Search for the cell housing the specified text and yield its (X, Y) center coordinate. 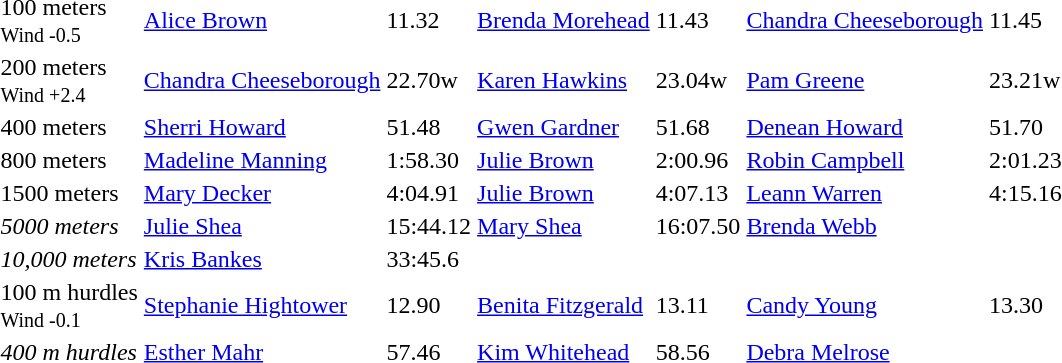
2:00.96 (698, 160)
Mary Decker (262, 193)
15:44.12 (429, 226)
23.04w (698, 80)
Mary Shea (564, 226)
22.70w (429, 80)
Leann Warren (865, 193)
Chandra Cheeseborough (262, 80)
Kris Bankes (262, 259)
4:07.13 (698, 193)
12.90 (429, 306)
Madeline Manning (262, 160)
Stephanie Hightower (262, 306)
Brenda Webb (865, 226)
51.48 (429, 127)
13.11 (698, 306)
Candy Young (865, 306)
Denean Howard (865, 127)
51.68 (698, 127)
Julie Shea (262, 226)
Karen Hawkins (564, 80)
Benita Fitzgerald (564, 306)
33:45.6 (429, 259)
Pam Greene (865, 80)
Robin Campbell (865, 160)
1:58.30 (429, 160)
16:07.50 (698, 226)
4:04.91 (429, 193)
Gwen Gardner (564, 127)
Sherri Howard (262, 127)
